Provide the (x, y) coordinate of the cell's center where the given text is located.  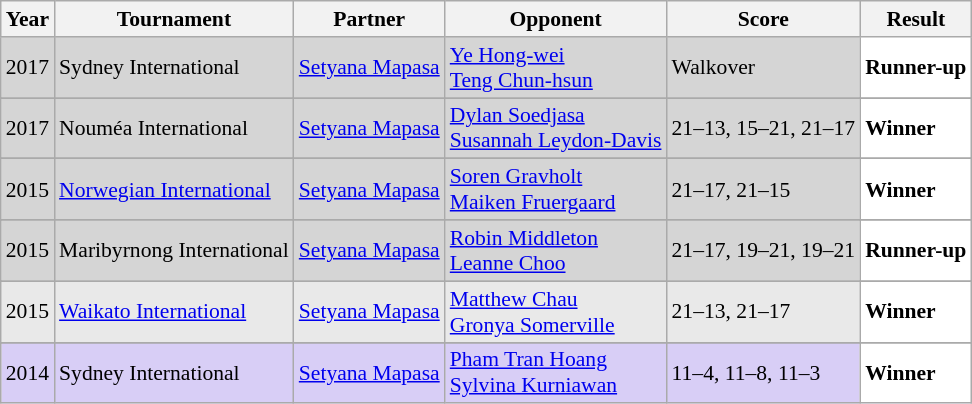
21–17, 19–21, 19–21 (764, 250)
Tournament (174, 19)
11–4, 11–8, 11–3 (764, 372)
Pham Tran Hoang Sylvina Kurniawan (556, 372)
Ye Hong-wei Teng Chun-hsun (556, 68)
21–13, 21–17 (764, 312)
Partner (370, 19)
Norwegian International (174, 190)
21–17, 21–15 (764, 190)
Result (916, 19)
Robin Middleton Leanne Choo (556, 250)
Matthew Chau Gronya Somerville (556, 312)
Soren Gravholt Maiken Fruergaard (556, 190)
Dylan Soedjasa Susannah Leydon-Davis (556, 128)
Waikato International (174, 312)
Opponent (556, 19)
Maribyrnong International (174, 250)
Walkover (764, 68)
Year (28, 19)
Nouméa International (174, 128)
2014 (28, 372)
21–13, 15–21, 21–17 (764, 128)
Score (764, 19)
